Locate the cell with the specified text and output its (x, y) center coordinate. 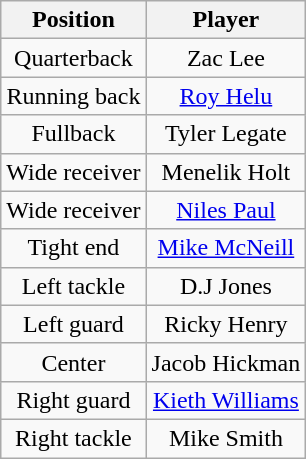
Position (74, 20)
Left tackle (74, 286)
Roy Helu (226, 96)
Mike McNeill (226, 248)
Ricky Henry (226, 324)
Zac Lee (226, 58)
Quarterback (74, 58)
Mike Smith (226, 438)
Menelik Holt (226, 172)
Jacob Hickman (226, 362)
Tyler Legate (226, 134)
D.J Jones (226, 286)
Tight end (74, 248)
Center (74, 362)
Right tackle (74, 438)
Left guard (74, 324)
Player (226, 20)
Niles Paul (226, 210)
Running back (74, 96)
Right guard (74, 400)
Fullback (74, 134)
Kieth Williams (226, 400)
